Locate the cell with the specified text and output its [x, y] center coordinate. 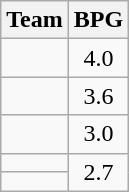
3.0 [98, 134]
BPG [98, 20]
2.7 [98, 172]
3.6 [98, 96]
4.0 [98, 58]
Team [35, 20]
